Provide the (X, Y) coordinate of the cell's center where the given text is located.  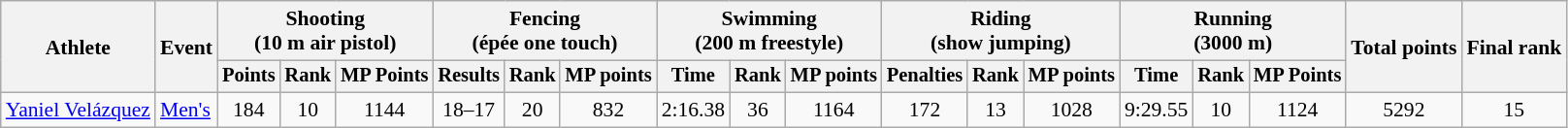
36 (758, 111)
18–17 (469, 111)
20 (533, 111)
Men's (186, 111)
13 (996, 111)
5292 (1403, 111)
Athlete (78, 47)
Yaniel Velázquez (78, 111)
Riding(show jumping) (1001, 31)
1124 (1297, 111)
184 (248, 111)
Results (469, 77)
Total points (1403, 47)
1164 (834, 111)
1028 (1071, 111)
1144 (384, 111)
Event (186, 47)
Swimming(200 m freestyle) (769, 31)
9:29.55 (1157, 111)
15 (1514, 111)
Points (248, 77)
2:16.38 (693, 111)
Running(3000 m) (1232, 31)
Shooting(10 m air pistol) (325, 31)
172 (925, 111)
Final rank (1514, 47)
Penalties (925, 77)
Fencing(épée one touch) (544, 31)
832 (607, 111)
